Detect which cell encompasses the target text, then output its [x, y] center coordinate. 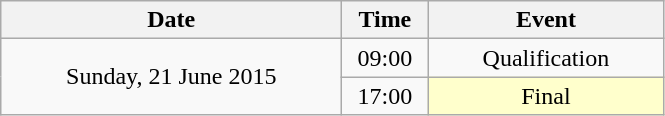
Final [546, 96]
17:00 [385, 96]
Event [546, 20]
Time [385, 20]
Date [172, 20]
Sunday, 21 June 2015 [172, 77]
Qualification [546, 58]
09:00 [385, 58]
